Extract the (x, y) coordinate from the center of the cell holding the provided text.  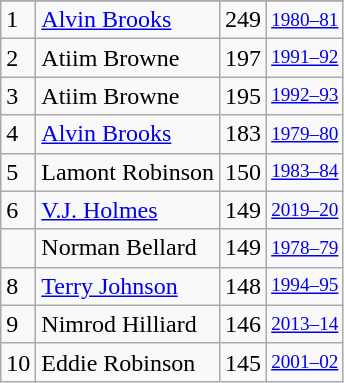
Terry Johnson (128, 286)
2013–14 (305, 324)
2 (18, 58)
Lamont Robinson (128, 172)
2019–20 (305, 210)
1980–81 (305, 20)
249 (244, 20)
148 (244, 286)
195 (244, 96)
Eddie Robinson (128, 362)
4 (18, 134)
145 (244, 362)
1978–79 (305, 248)
9 (18, 324)
2001–02 (305, 362)
Norman Bellard (128, 248)
1991–92 (305, 58)
3 (18, 96)
8 (18, 286)
1 (18, 20)
150 (244, 172)
6 (18, 210)
1979–80 (305, 134)
197 (244, 58)
1992–93 (305, 96)
V.J. Holmes (128, 210)
146 (244, 324)
1994–95 (305, 286)
5 (18, 172)
Nimrod Hilliard (128, 324)
10 (18, 362)
183 (244, 134)
1983–84 (305, 172)
